Search for the cell housing the specified text and yield its [X, Y] center coordinate. 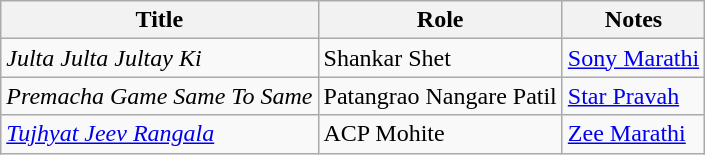
ACP Mohite [440, 134]
Role [440, 20]
Notes [633, 20]
Premacha Game Same To Same [160, 96]
Title [160, 20]
Shankar Shet [440, 58]
Star Pravah [633, 96]
Sony Marathi [633, 58]
Zee Marathi [633, 134]
Tujhyat Jeev Rangala [160, 134]
Patangrao Nangare Patil [440, 96]
Julta Julta Jultay Ki [160, 58]
